Extract the (X, Y) coordinate from the center of the cell holding the provided text.  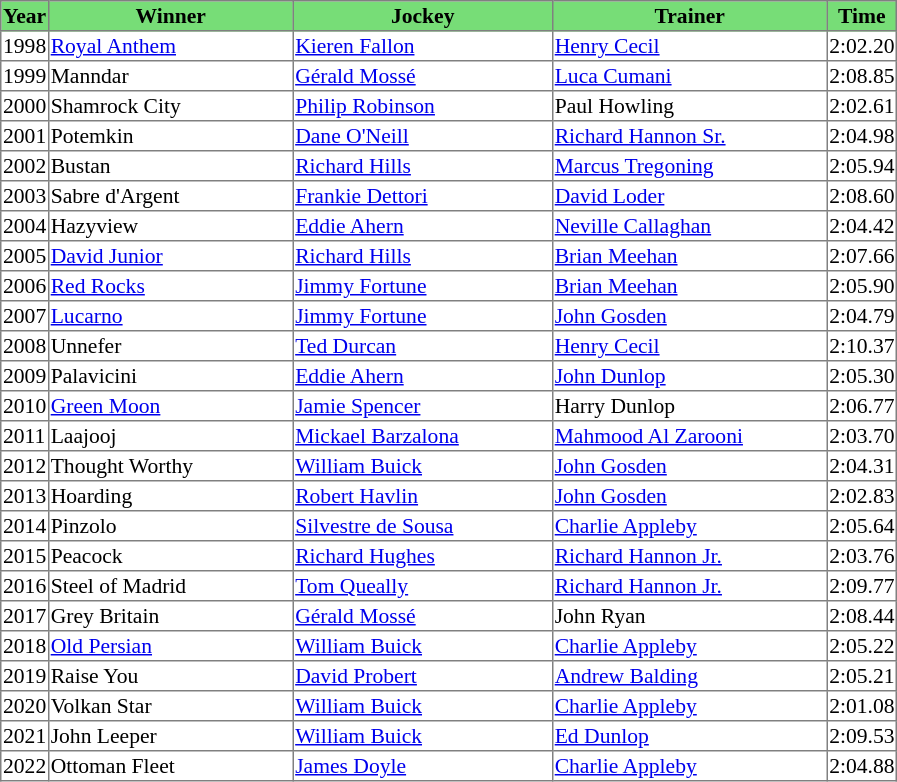
John Ryan (689, 616)
Year (25, 16)
Robert Havlin (423, 496)
Ed Dunlop (689, 736)
Andrew Balding (689, 676)
Silvestre de Sousa (423, 526)
Sabre d'Argent (170, 196)
2011 (25, 436)
John Dunlop (689, 376)
2:03.70 (862, 436)
Hazyview (170, 226)
2:04.31 (862, 466)
2:04.88 (862, 766)
Unnefer (170, 346)
2001 (25, 136)
2015 (25, 556)
2004 (25, 226)
Mahmood Al Zarooni (689, 436)
Shamrock City (170, 106)
Trainer (689, 16)
David Probert (423, 676)
Palavicini (170, 376)
Royal Anthem (170, 46)
2:05.94 (862, 166)
2:05.21 (862, 676)
2006 (25, 286)
2009 (25, 376)
Neville Callaghan (689, 226)
Marcus Tregoning (689, 166)
David Junior (170, 256)
2008 (25, 346)
2022 (25, 766)
Pinzolo (170, 526)
2:10.37 (862, 346)
2:05.64 (862, 526)
Old Persian (170, 646)
Ottoman Fleet (170, 766)
2016 (25, 586)
John Leeper (170, 736)
2:04.98 (862, 136)
2010 (25, 406)
2:08.44 (862, 616)
James Doyle (423, 766)
Potemkin (170, 136)
2000 (25, 106)
Mickael Barzalona (423, 436)
Kieren Fallon (423, 46)
Time (862, 16)
Thought Worthy (170, 466)
Grey Britain (170, 616)
Peacock (170, 556)
2:02.20 (862, 46)
1999 (25, 76)
2012 (25, 466)
Jamie Spencer (423, 406)
David Loder (689, 196)
Luca Cumani (689, 76)
Red Rocks (170, 286)
2018 (25, 646)
2:08.85 (862, 76)
2:05.30 (862, 376)
Green Moon (170, 406)
Dane O'Neill (423, 136)
2019 (25, 676)
Raise You (170, 676)
2:03.76 (862, 556)
Frankie Dettori (423, 196)
Tom Queally (423, 586)
Lucarno (170, 316)
2:01.08 (862, 706)
Bustan (170, 166)
Ted Durcan (423, 346)
2014 (25, 526)
2013 (25, 496)
2:05.22 (862, 646)
1998 (25, 46)
2020 (25, 706)
Jockey (423, 16)
2017 (25, 616)
2:02.83 (862, 496)
2021 (25, 736)
Hoarding (170, 496)
2:09.77 (862, 586)
Paul Howling (689, 106)
Steel of Madrid (170, 586)
2007 (25, 316)
Philip Robinson (423, 106)
2:04.79 (862, 316)
2:09.53 (862, 736)
Richard Hannon Sr. (689, 136)
2:02.61 (862, 106)
2:06.77 (862, 406)
Volkan Star (170, 706)
Richard Hughes (423, 556)
2:04.42 (862, 226)
2003 (25, 196)
2:08.60 (862, 196)
Laajooj (170, 436)
Winner (170, 16)
2005 (25, 256)
2:07.66 (862, 256)
Harry Dunlop (689, 406)
2:05.90 (862, 286)
2002 (25, 166)
Manndar (170, 76)
